Detect which cell encompasses the target text, then output its (x, y) center coordinate. 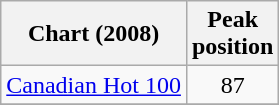
Canadian Hot 100 (94, 85)
87 (232, 85)
Peakposition (232, 34)
Chart (2008) (94, 34)
